Output the [X, Y] coordinate of the center of the cell containing the given text.  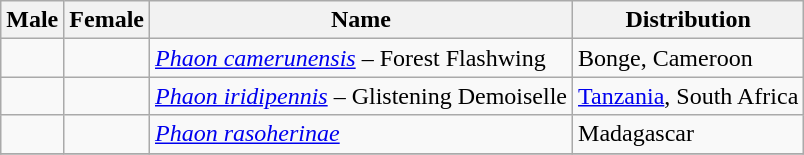
Female [107, 20]
Distribution [688, 20]
Male [32, 20]
Phaon iridipennis – Glistening Demoiselle [360, 96]
Bonge, Cameroon [688, 58]
Madagascar [688, 134]
Name [360, 20]
Phaon camerunensis – Forest Flashwing [360, 58]
Phaon rasoherinae [360, 134]
Tanzania, South Africa [688, 96]
